Provide the (X, Y) coordinate of the cell's center where the given text is located.  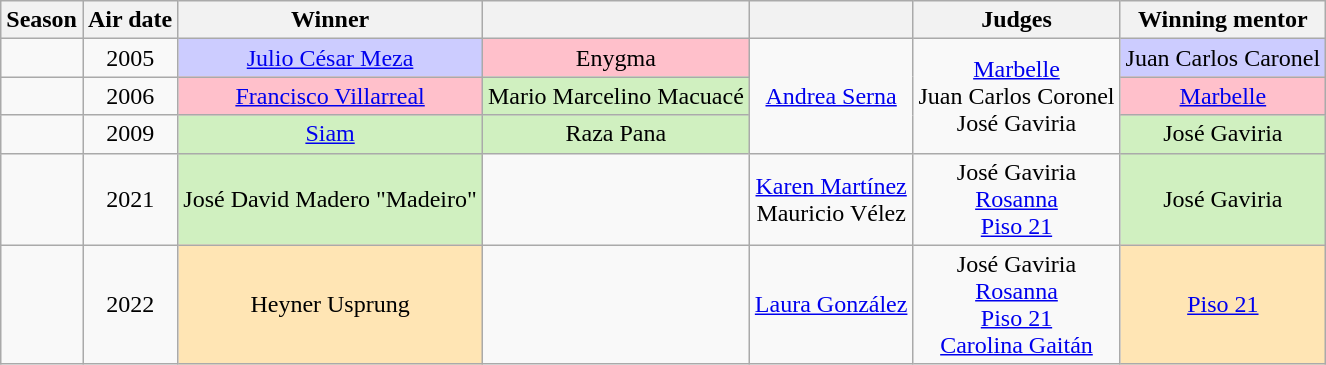
Heyner Usprung (330, 304)
Piso 21 (1223, 304)
Air date (130, 20)
2009 (130, 134)
Andrea Serna (831, 96)
José David Madero "Madeiro" (330, 199)
2006 (130, 96)
Juan Carlos Caronel (1223, 58)
2021 (130, 199)
2005 (130, 58)
Siam (330, 134)
Raza Pana (616, 134)
2022 (130, 304)
José GaviriaRosannaPiso 21Carolina Gaitán (1016, 304)
Winning mentor (1223, 20)
Marbelle (1223, 96)
Judges (1016, 20)
Karen MartínezMauricio Vélez (831, 199)
Laura González (831, 304)
Season (42, 20)
Mario Marcelino Macuacé (616, 96)
Enygma (616, 58)
Winner (330, 20)
Francisco Villarreal (330, 96)
MarbelleJuan Carlos CoronelJosé Gaviria (1016, 96)
José GaviriaRosannaPiso 21 (1016, 199)
Julio César Meza (330, 58)
